Search for the cell housing the specified text and yield its (X, Y) center coordinate. 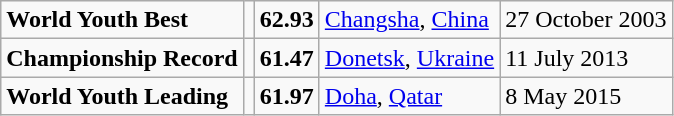
World Youth Best (122, 20)
Doha, Qatar (409, 96)
World Youth Leading (122, 96)
62.93 (286, 20)
27 October 2003 (586, 20)
61.47 (286, 58)
61.97 (286, 96)
8 May 2015 (586, 96)
11 July 2013 (586, 58)
Championship Record (122, 58)
Changsha, China (409, 20)
Donetsk, Ukraine (409, 58)
